Search for the cell housing the specified text and yield its [X, Y] center coordinate. 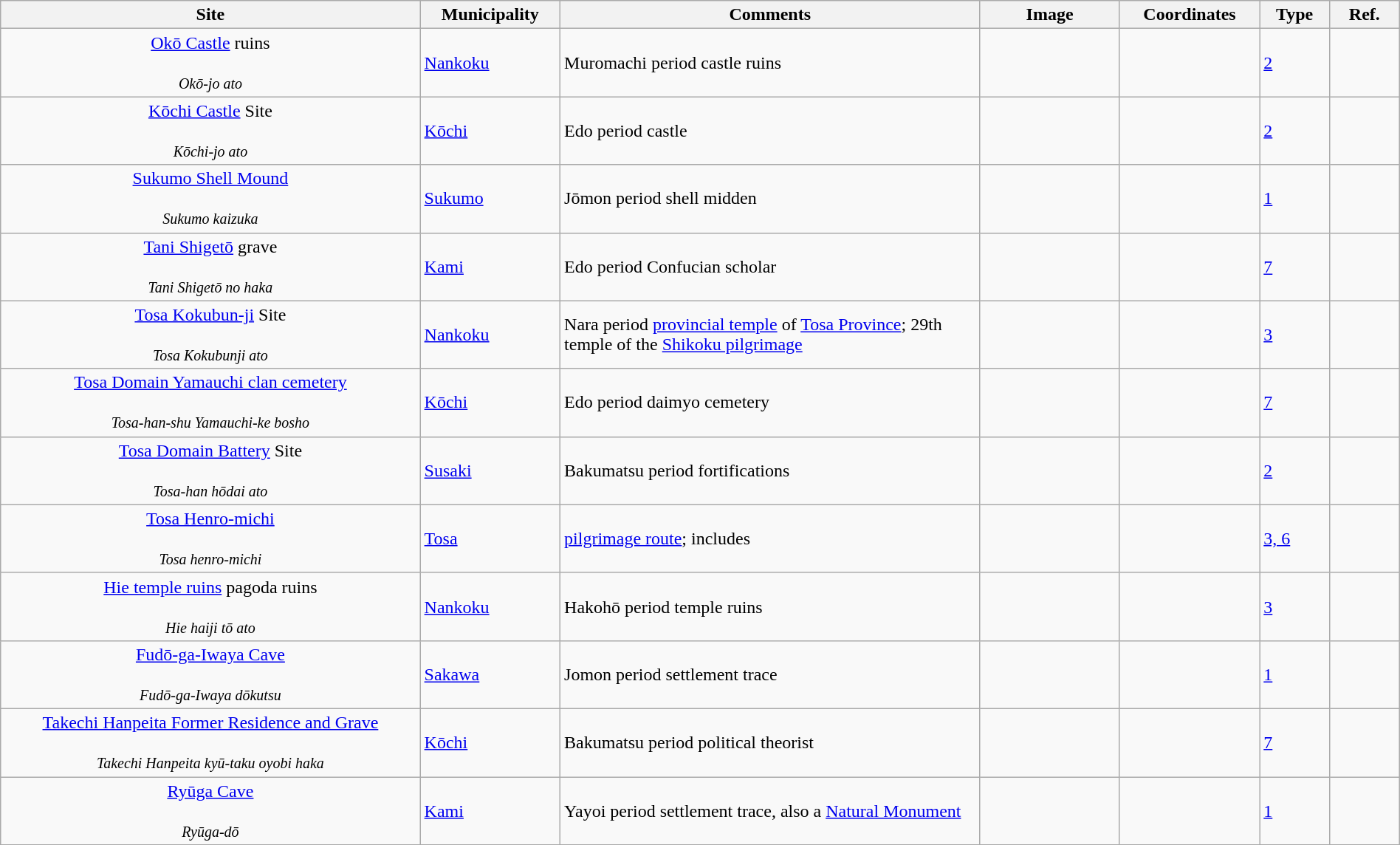
Yayoi period settlement trace, also a Natural Monument [770, 811]
Hie temple ruins pagoda ruinsHie haiji tō ato [210, 606]
Sukumo Shell MoundSukumo kaizuka [210, 199]
Kōchi Castle SiteKōchi-jo ato [210, 131]
Ryūga CaveRyūga-dō [210, 811]
Susaki [490, 471]
Tosa Kokubun-ji SiteTosa Kokubunji ato [210, 335]
Tosa Domain Yamauchi clan cemeteryTosa-han-shu Yamauchi-ke bosho [210, 403]
Fudō-ga-Iwaya CaveFudō-ga-Iwaya dōkutsu [210, 674]
Site [210, 15]
Coordinates [1189, 15]
Edo period castle [770, 131]
Muromachi period castle ruins [770, 63]
Image [1050, 15]
Tosa Henro-michiTosa henro-michi [210, 538]
Hakohō period temple ruins [770, 606]
pilgrimage route; includes [770, 538]
Edo period Confucian scholar [770, 267]
Bakumatsu period political theorist [770, 742]
Edo period daimyo cemetery [770, 403]
Jomon period settlement trace [770, 674]
Sukumo [490, 199]
Sakawa [490, 674]
Takechi Hanpeita Former Residence and Grave Takechi Hanpeita kyū-taku oyobi haka [210, 742]
Tosa Domain Battery SiteTosa-han hōdai ato [210, 471]
Nara period provincial temple of Tosa Province; 29th temple of the Shikoku pilgrimage [770, 335]
Jōmon period shell midden [770, 199]
Tosa [490, 538]
Bakumatsu period fortifications [770, 471]
Ref. [1365, 15]
Comments [770, 15]
Municipality [490, 15]
3, 6 [1295, 538]
Type [1295, 15]
Okō Castle ruinsOkō-jo ato [210, 63]
Tani Shigetō graveTani Shigetō no haka [210, 267]
